From the cell containing the given text, extract its center point as (X, Y) coordinate. 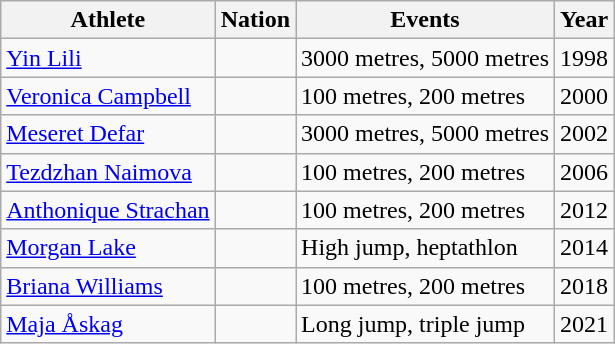
2014 (584, 248)
2021 (584, 324)
Yin Lili (108, 58)
Morgan Lake (108, 248)
1998 (584, 58)
High jump, heptathlon (426, 248)
2000 (584, 96)
Long jump, triple jump (426, 324)
Nation (255, 20)
Events (426, 20)
Athlete (108, 20)
Maja Åskag (108, 324)
Tezdzhan Naimova (108, 172)
Anthonique Strachan (108, 210)
Briana Williams (108, 286)
2012 (584, 210)
Meseret Defar (108, 134)
2006 (584, 172)
2002 (584, 134)
2018 (584, 286)
Year (584, 20)
Veronica Campbell (108, 96)
